Output the (X, Y) coordinate of the center of the cell containing the given text.  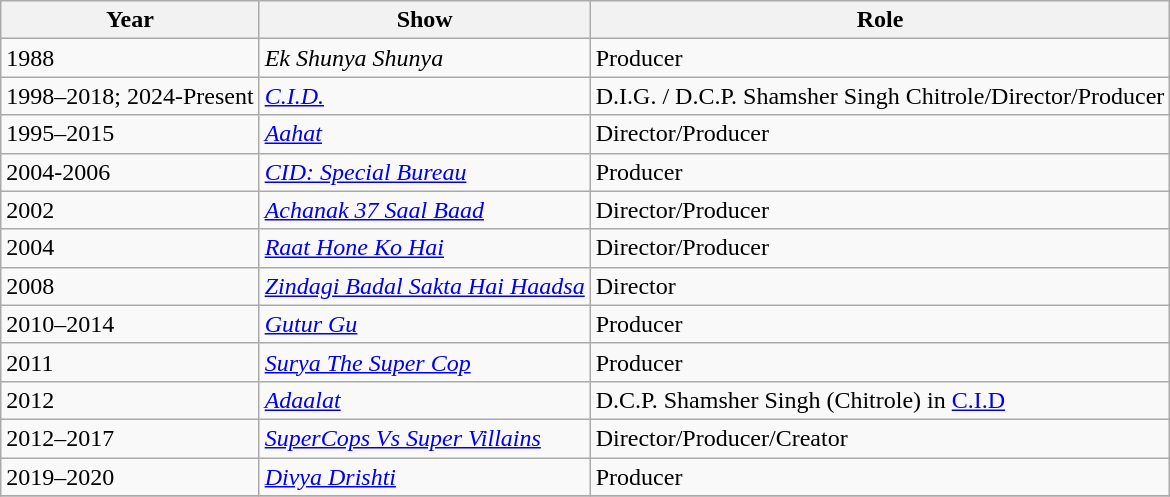
2011 (130, 362)
Achanak 37 Saal Baad (424, 210)
Divya Drishti (424, 477)
1995–2015 (130, 134)
Director/Producer/Creator (880, 438)
D.I.G. / D.C.P. Shamsher Singh Chitrole/Director/Producer (880, 96)
Show (424, 20)
Gutur Gu (424, 324)
Director (880, 286)
1998–2018; 2024-Present (130, 96)
2012 (130, 400)
C.I.D. (424, 96)
Raat Hone Ko Hai (424, 248)
Adaalat (424, 400)
1988 (130, 58)
Aahat (424, 134)
Surya The Super Cop (424, 362)
2002 (130, 210)
2004-2006 (130, 172)
2010–2014 (130, 324)
Zindagi Badal Sakta Hai Haadsa (424, 286)
D.C.P. Shamsher Singh (Chitrole) in C.I.D (880, 400)
CID: Special Bureau (424, 172)
Year (130, 20)
Role (880, 20)
2012–2017 (130, 438)
2004 (130, 248)
SuperCops Vs Super Villains (424, 438)
Ek Shunya Shunya (424, 58)
2019–2020 (130, 477)
2008 (130, 286)
